Extract the [X, Y] coordinate from the center of the cell holding the provided text.  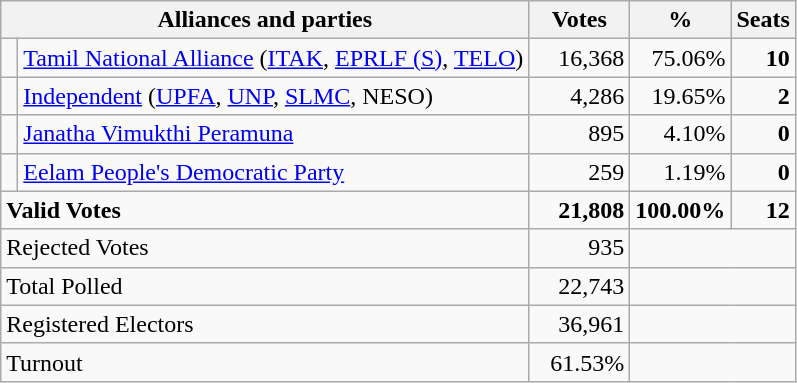
Eelam People's Democratic Party [274, 172]
Turnout [265, 362]
100.00% [680, 210]
895 [580, 134]
% [680, 20]
1.19% [680, 172]
4,286 [580, 96]
Seats [763, 20]
Votes [580, 20]
Total Polled [265, 286]
Tamil National Alliance (ITAK, EPRLF (S), TELO) [274, 58]
16,368 [580, 58]
935 [580, 248]
Registered Electors [265, 324]
21,808 [580, 210]
22,743 [580, 286]
Janatha Vimukthi Peramuna [274, 134]
75.06% [680, 58]
Rejected Votes [265, 248]
19.65% [680, 96]
Independent (UPFA, UNP, SLMC, NESO) [274, 96]
Alliances and parties [265, 20]
2 [763, 96]
61.53% [580, 362]
259 [580, 172]
36,961 [580, 324]
4.10% [680, 134]
Valid Votes [265, 210]
12 [763, 210]
10 [763, 58]
